Determine the (x, y) coordinate at the center of the cell enclosing the given text.  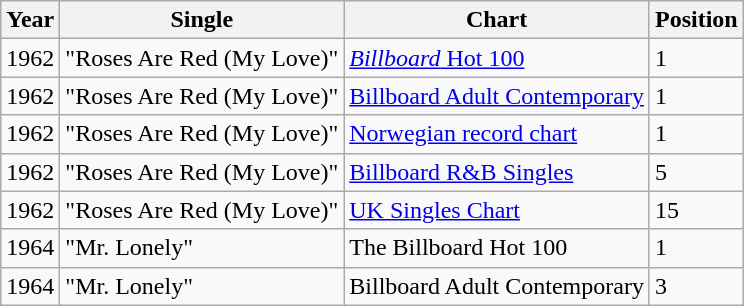
Position (696, 20)
UK Singles Chart (497, 210)
Norwegian record chart (497, 134)
Chart (497, 20)
Single (202, 20)
Year (30, 20)
15 (696, 210)
3 (696, 286)
Billboard Hot 100 (497, 58)
The Billboard Hot 100 (497, 248)
Billboard R&B Singles (497, 172)
5 (696, 172)
